Pinpoint the cell where the given text exists, returning its [X, Y] midpoint coordinate. 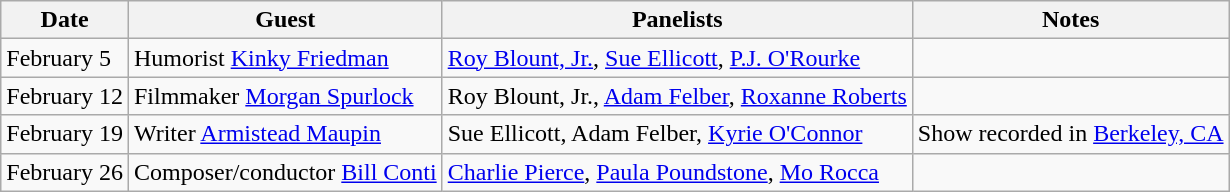
Charlie Pierce, Paula Poundstone, Mo Rocca [677, 172]
February 12 [65, 96]
February 19 [65, 134]
Roy Blount, Jr., Sue Ellicott, P.J. O'Rourke [677, 58]
Panelists [677, 20]
Composer/conductor Bill Conti [285, 172]
Notes [1070, 20]
Filmmaker Morgan Spurlock [285, 96]
February 5 [65, 58]
February 26 [65, 172]
Writer Armistead Maupin [285, 134]
Humorist Kinky Friedman [285, 58]
Guest [285, 20]
Show recorded in Berkeley, CA [1070, 134]
Sue Ellicott, Adam Felber, Kyrie O'Connor [677, 134]
Date [65, 20]
Roy Blount, Jr., Adam Felber, Roxanne Roberts [677, 96]
